From the cell containing the given text, extract its center point as [x, y] coordinate. 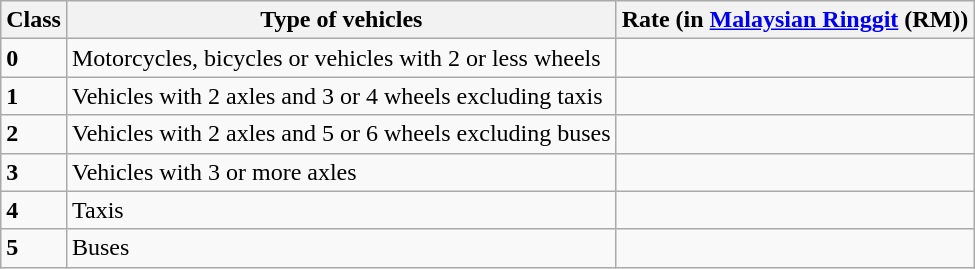
Type of vehicles [341, 20]
2 [34, 134]
0 [34, 58]
Vehicles with 2 axles and 5 or 6 wheels excluding buses [341, 134]
Motorcycles, bicycles or vehicles with 2 or less wheels [341, 58]
Rate (in Malaysian Ringgit (RM)) [795, 20]
3 [34, 172]
Class [34, 20]
5 [34, 248]
Buses [341, 248]
1 [34, 96]
Vehicles with 2 axles and 3 or 4 wheels excluding taxis [341, 96]
4 [34, 210]
Vehicles with 3 or more axles [341, 172]
Taxis [341, 210]
